Return the [x, y] coordinate for the center point of the cell that contains the specified text.  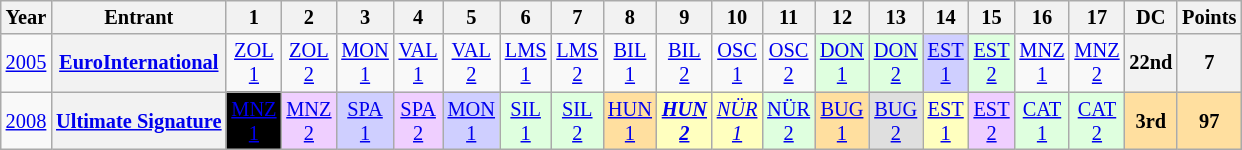
16 [1042, 17]
ZOL2 [308, 63]
BIL2 [684, 63]
SIL1 [526, 121]
1 [254, 17]
9 [684, 17]
NÜR1 [737, 121]
OSC1 [737, 63]
EuroInternational [138, 63]
DON2 [896, 63]
5 [472, 17]
3 [364, 17]
CAT2 [1096, 121]
VAL1 [418, 63]
97 [1209, 121]
LMS1 [526, 63]
2005 [26, 63]
Ultimate Signature [138, 121]
SPA2 [418, 121]
3rd [1150, 121]
2 [308, 17]
17 [1096, 17]
HUN1 [630, 121]
13 [896, 17]
10 [737, 17]
12 [842, 17]
LMS2 [577, 63]
VAL2 [472, 63]
4 [418, 17]
NÜR2 [788, 121]
ZOL1 [254, 63]
14 [946, 17]
SIL2 [577, 121]
SPA1 [364, 121]
6 [526, 17]
22nd [1150, 63]
BIL1 [630, 63]
HUN2 [684, 121]
DON1 [842, 63]
OSC2 [788, 63]
11 [788, 17]
Year [26, 17]
DC [1150, 17]
8 [630, 17]
Points [1209, 17]
BUG1 [842, 121]
2008 [26, 121]
CAT1 [1042, 121]
BUG2 [896, 121]
Entrant [138, 17]
15 [992, 17]
